Extract the (X, Y) coordinate from the center of the cell holding the provided text.  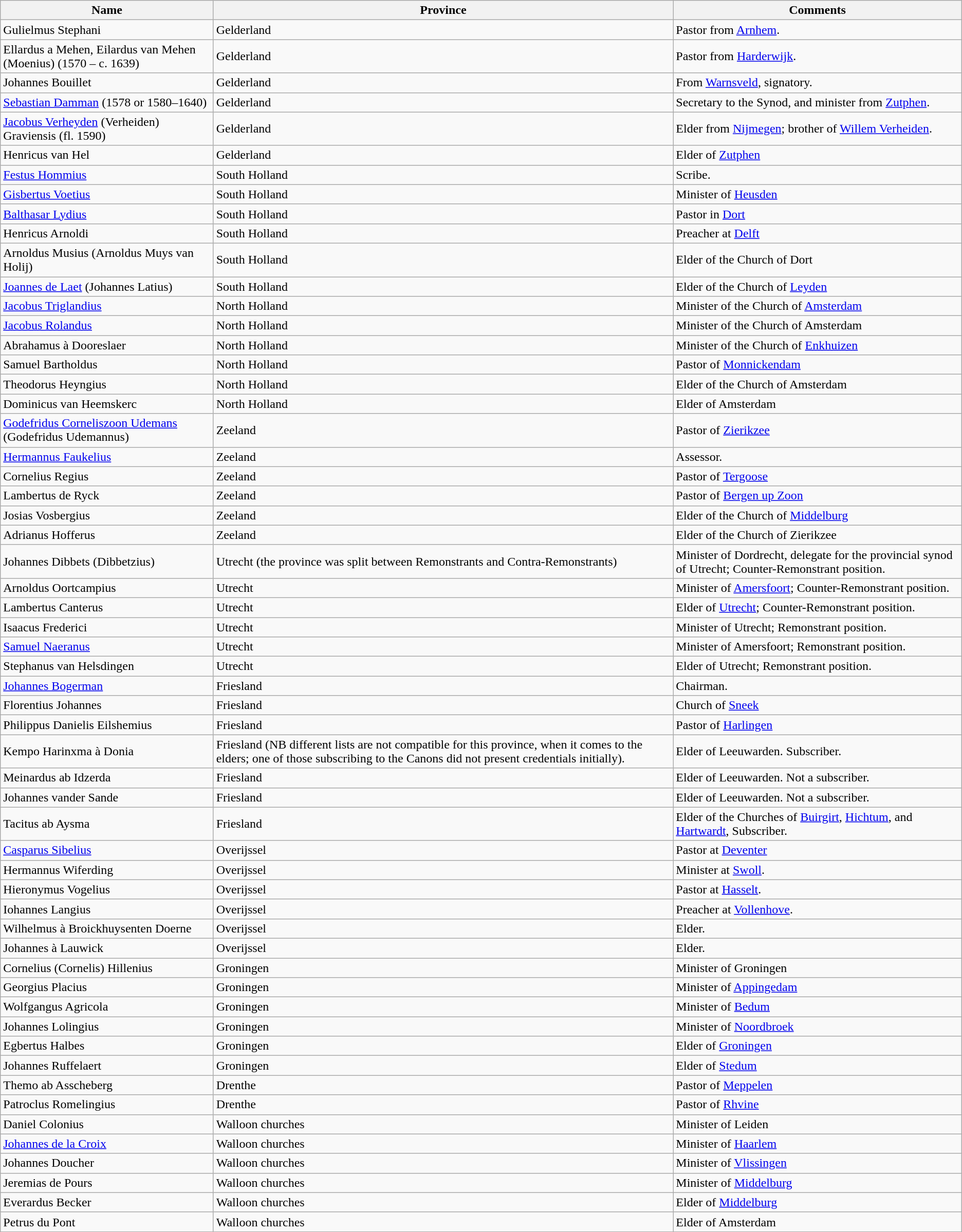
Balthasar Lydius (107, 214)
Samuel Naeranus (107, 647)
Jacobus Triglandius (107, 306)
Elder of the Church of Amsterdam (817, 384)
Pastor from Harderwijk. (817, 57)
Iohannes Langius (107, 909)
Elder from Nijmegen; brother of Willem Verheiden. (817, 128)
Samuel Bartholdus (107, 365)
Kempo Harinxma à Donia (107, 751)
Elder of Zutphen (817, 155)
Johannes Bogerman (107, 686)
Hieronymus Vogelius (107, 889)
Casparus Sibelius (107, 850)
Johannes Lolingius (107, 1026)
Dominicus van Heemskerc (107, 404)
Pastor of Rhvine (817, 1105)
Pastor of Meppelen (817, 1085)
Wilhelmus à Broickhuysenten Doerne (107, 928)
Gisbertus Voetius (107, 194)
Elder of Groningen (817, 1046)
Pastor in Dort (817, 214)
Johannes Doucher (107, 1163)
Johannes Ruffelaert (107, 1066)
Province (443, 10)
Henricus Arnoldi (107, 233)
Meinardus ab Idzerda (107, 778)
Name (107, 10)
Georgius Placius (107, 987)
Minister of Dordrecht, delegate for the provincial synod of Utrecht; Counter-Remonstrant position. (817, 561)
Themo ab Asscheberg (107, 1085)
Minister of Appingedam (817, 987)
Minister of Amersfoort; Counter-Remonstrant position. (817, 588)
Pastor at Deventer (817, 850)
Theodorus Heyngius (107, 384)
Henricus van Hel (107, 155)
Adrianus Hofferus (107, 535)
Isaacus Frederici (107, 627)
Johannes à Lauwick (107, 948)
Jacobus Verheyden (Verheiden) Graviensis (fl. 1590) (107, 128)
Elder of the Church of Leyden (817, 286)
Elder of the Church of Dort (817, 260)
Johannes vander Sande (107, 797)
Minister of Amersfoort; Remonstrant position. (817, 647)
Johannes Bouillet (107, 83)
Lambertus Canterus (107, 607)
Preacher at Vollenhove. (817, 909)
Preacher at Delft (817, 233)
Cornelius (Cornelis) Hillenius (107, 967)
Minister of Bedum (817, 1007)
Joannes de Laet (Johannes Latius) (107, 286)
Jeremias de Pours (107, 1183)
Arnoldus Musius (Arnoldus Muys van Holij) (107, 260)
Comments (817, 10)
Church of Sneek (817, 705)
Johannes de la Croix (107, 1144)
Elder of Utrecht; Counter-Remonstrant position. (817, 607)
Minister of Vlissingen (817, 1163)
Minister of Middelburg (817, 1183)
Tacitus ab Aysma (107, 824)
Lambertus de Ryck (107, 496)
Elder of Middelburg (817, 1202)
Hermannus Faukelius (107, 457)
Petrus du Pont (107, 1222)
Festus Hommius (107, 175)
Egbertus Halbes (107, 1046)
Jacobus Rolandus (107, 326)
Daniel Colonius (107, 1124)
Utrecht (the province was split between Remonstrants and Contra-Remonstrants) (443, 561)
Elder of Stedum (817, 1066)
Minister of Utrecht; Remonstrant position. (817, 627)
Gulielmus Stephani (107, 30)
Hermannus Wiferding (107, 870)
Pastor of Tergoose (817, 476)
Johannes Dibbets (Dibbetzius) (107, 561)
Minister of Haarlem (817, 1144)
Abrahamus à Dooreslaer (107, 345)
Ellardus a Mehen, Eilardus van Mehen (Moenius) (1570 – c. 1639) (107, 57)
Stephanus van Helsdingen (107, 666)
Minister of Leiden (817, 1124)
Patroclus Romelingius (107, 1105)
Elder of Utrecht; Remonstrant position. (817, 666)
Pastor of Zierikzee (817, 431)
Josias Vosbergius (107, 515)
Minister of Heusden (817, 194)
From Warnsveld, signatory. (817, 83)
Pastor of Monnickendam (817, 365)
Arnoldus Oortcampius (107, 588)
Pastor of Harlingen (817, 725)
Minister at Swoll. (817, 870)
Cornelius Regius (107, 476)
Minister of the Church of Enkhuizen (817, 345)
Pastor at Hasselt. (817, 889)
Sebastian Damman (1578 or 1580–1640) (107, 102)
Elder of Leeuwarden. Subscriber. (817, 751)
Pastor from Arnhem. (817, 30)
Chairman. (817, 686)
Godefridus Corneliszoon Udemans (Godefridus Udemannus) (107, 431)
Scribe. (817, 175)
Minister of Groningen (817, 967)
Elder of the Churches of Buirgirt, Hichtum, and Hartwardt, Subscriber. (817, 824)
Elder of the Church of Zierikzee (817, 535)
Florentius Johannes (107, 705)
Pastor of Bergen up Zoon (817, 496)
Elder of the Church of Middelburg (817, 515)
Everardus Becker (107, 1202)
Wolfgangus Agricola (107, 1007)
Secretary to the Synod, and minister from Zutphen. (817, 102)
Assessor. (817, 457)
Minister of Noordbroek (817, 1026)
Philippus Danielis Eilshemius (107, 725)
